Locate the cell with the specified text and output its [x, y] center coordinate. 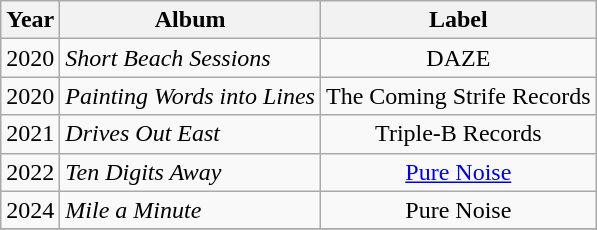
Short Beach Sessions [190, 58]
Drives Out East [190, 134]
Mile a Minute [190, 210]
Year [30, 20]
2024 [30, 210]
DAZE [458, 58]
Label [458, 20]
The Coming Strife Records [458, 96]
2022 [30, 172]
2021 [30, 134]
Painting Words into Lines [190, 96]
Triple-B Records [458, 134]
Album [190, 20]
Ten Digits Away [190, 172]
